Return (X, Y) of the center of cell containing provided text 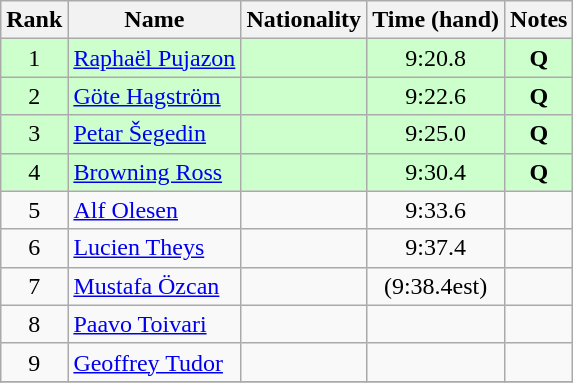
Raphaël Pujazon (154, 58)
9 (34, 362)
4 (34, 172)
Geoffrey Tudor (154, 362)
Nationality (304, 20)
2 (34, 96)
Notes (539, 20)
Name (154, 20)
Lucien Theys (154, 248)
Rank (34, 20)
1 (34, 58)
Göte Hagström (154, 96)
8 (34, 324)
9:20.8 (436, 58)
9:22.6 (436, 96)
9:25.0 (436, 134)
Time (hand) (436, 20)
5 (34, 210)
Alf Olesen (154, 210)
3 (34, 134)
9:33.6 (436, 210)
Petar Šegedin (154, 134)
6 (34, 248)
Paavo Toivari (154, 324)
(9:38.4est) (436, 286)
Browning Ross (154, 172)
Mustafa Özcan (154, 286)
9:37.4 (436, 248)
7 (34, 286)
9:30.4 (436, 172)
